From the cell containing the given text, extract its center point as [X, Y] coordinate. 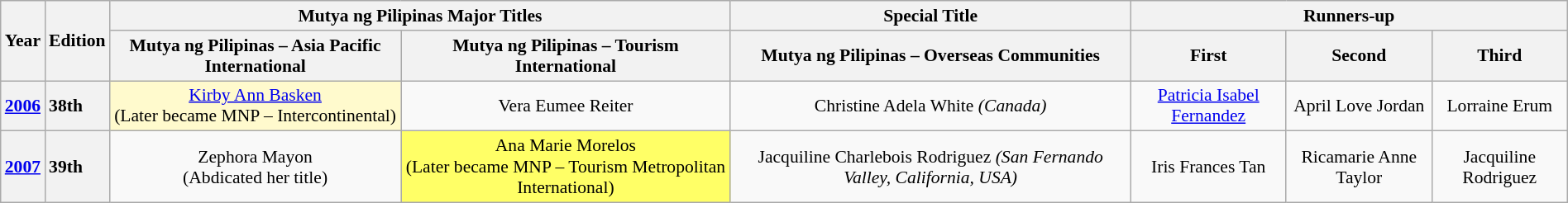
38th [78, 106]
39th [78, 167]
Mutya ng Pilipinas – Asia Pacific International [256, 56]
Mutya ng Pilipinas Major Titles [420, 16]
Year [23, 41]
2006 [23, 106]
Mutya ng Pilipinas – Tourism International [566, 56]
Runners-up [1349, 16]
Christine Adela White (Canada) [930, 106]
Special Title [930, 16]
Ricamarie Anne Taylor [1359, 167]
Third [1499, 56]
April Love Jordan [1359, 106]
Jacquiline Charlebois Rodriguez (San Fernando Valley, California, USA) [930, 167]
Kirby Ann Basken (Later became MNP – Intercontinental) [256, 106]
Iris Frances Tan [1208, 167]
Edition [78, 41]
Vera Eumee Reiter [566, 106]
Second [1359, 56]
Zephora Mayon (Abdicated her title) [256, 167]
Jacquiline Rodriguez [1499, 167]
Ana Marie Morelos (Later became MNP – Tourism Metropolitan International) [566, 167]
Mutya ng Pilipinas – Overseas Communities [930, 56]
Lorraine Erum [1499, 106]
Patricia Isabel Fernandez [1208, 106]
2007 [23, 167]
First [1208, 56]
